Return (X, Y) of the center of cell containing provided text 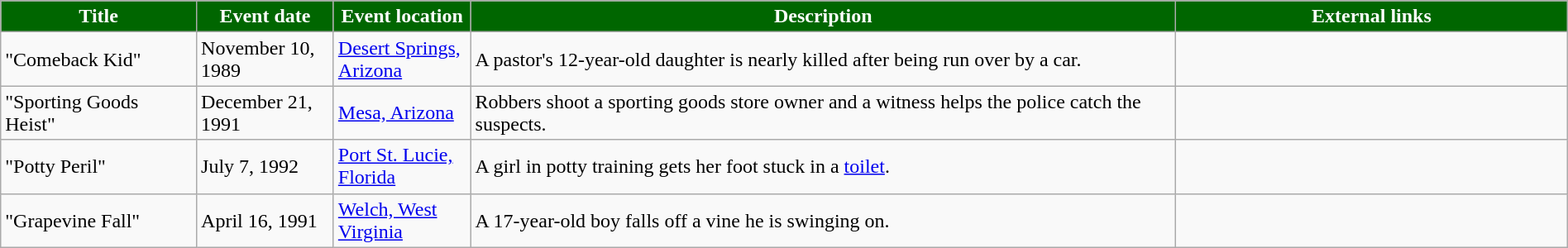
Desert Springs, Arizona (402, 60)
"Comeback Kid" (99, 60)
A 17-year-old boy falls off a vine he is swinging on. (824, 220)
July 7, 1992 (265, 167)
April 16, 1991 (265, 220)
Port St. Lucie, Florida (402, 167)
"Potty Peril" (99, 167)
A girl in potty training gets her foot stuck in a toilet. (824, 167)
"Grapevine Fall" (99, 220)
Description (824, 17)
Welch, West Virginia (402, 220)
December 21, 1991 (265, 112)
November 10, 1989 (265, 60)
Robbers shoot a sporting goods store owner and a witness helps the police catch the suspects. (824, 112)
Event location (402, 17)
Title (99, 17)
Event date (265, 17)
A pastor's 12-year-old daughter is nearly killed after being run over by a car. (824, 60)
"Sporting Goods Heist" (99, 112)
Mesa, Arizona (402, 112)
External links (1372, 17)
